Capture the cell that displays the provided text and extract its (X, Y) central coordinate. 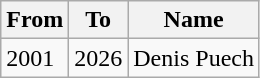
Name (194, 20)
2001 (35, 58)
To (98, 20)
2026 (98, 58)
Denis Puech (194, 58)
From (35, 20)
